Detect which cell encompasses the target text, then output its [X, Y] center coordinate. 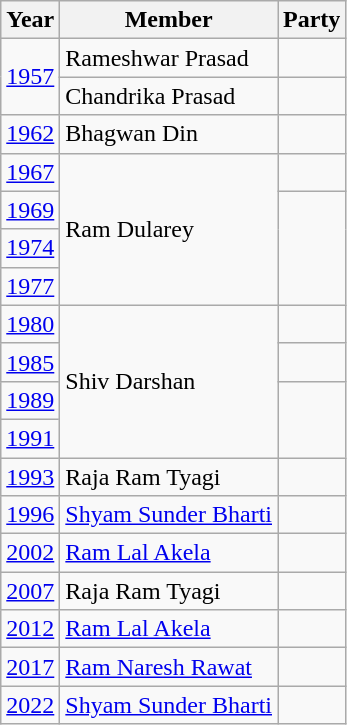
2017 [30, 667]
1957 [30, 77]
1985 [30, 362]
1991 [30, 438]
Member [169, 20]
2002 [30, 553]
1993 [30, 477]
Ram Dularey [169, 229]
2022 [30, 705]
2007 [30, 591]
Rameshwar Prasad [169, 58]
1962 [30, 134]
Chandrika Prasad [169, 96]
Ram Naresh Rawat [169, 667]
1967 [30, 172]
2012 [30, 629]
1977 [30, 286]
Party [312, 20]
Shiv Darshan [169, 381]
1996 [30, 515]
1974 [30, 248]
1980 [30, 324]
1989 [30, 400]
1969 [30, 210]
Year [30, 20]
Bhagwan Din [169, 134]
